Scan for the cell matching the given text and deliver its (X, Y) coordinate at center. 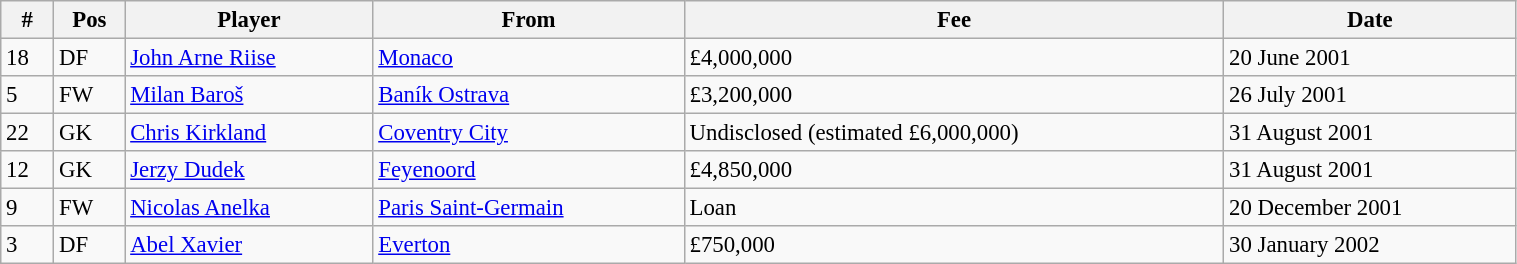
22 (28, 133)
£3,200,000 (954, 95)
Pos (90, 20)
Player (249, 20)
Undisclosed (estimated £6,000,000) (954, 133)
Milan Baroš (249, 95)
18 (28, 58)
Abel Xavier (249, 245)
12 (28, 170)
£4,850,000 (954, 170)
Baník Ostrava (528, 95)
Chris Kirkland (249, 133)
26 July 2001 (1370, 95)
30 January 2002 (1370, 245)
Jerzy Dudek (249, 170)
9 (28, 208)
Fee (954, 20)
Paris Saint-Germain (528, 208)
£750,000 (954, 245)
Coventry City (528, 133)
20 December 2001 (1370, 208)
3 (28, 245)
5 (28, 95)
Everton (528, 245)
# (28, 20)
Monaco (528, 58)
Date (1370, 20)
20 June 2001 (1370, 58)
From (528, 20)
Loan (954, 208)
Nicolas Anelka (249, 208)
£4,000,000 (954, 58)
Feyenoord (528, 170)
John Arne Riise (249, 58)
